Return the (X, Y) coordinate for the center point of the cell that contains the specified text.  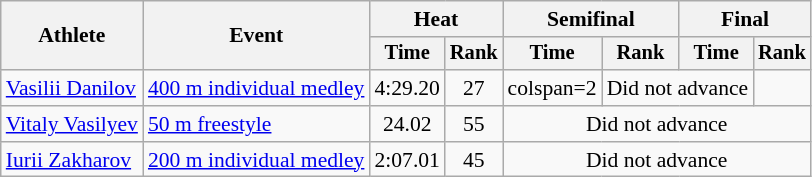
400 m individual medley (256, 88)
55 (474, 124)
4:29.20 (406, 88)
Vitaly Vasilyev (72, 124)
Athlete (72, 36)
Heat (436, 19)
Event (256, 36)
colspan=2 (552, 88)
Final (745, 19)
27 (474, 88)
24.02 (406, 124)
Semifinal (592, 19)
Vasilii Danilov (72, 88)
50 m freestyle (256, 124)
